Detect which cell encompasses the target text, then output its (X, Y) center coordinate. 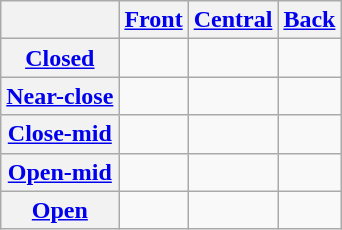
Front (154, 20)
Central (233, 20)
Closed (60, 58)
Open (60, 210)
Open-mid (60, 172)
Back (310, 20)
Close-mid (60, 134)
Near-close (60, 96)
